Search for the cell housing the specified text and yield its [X, Y] center coordinate. 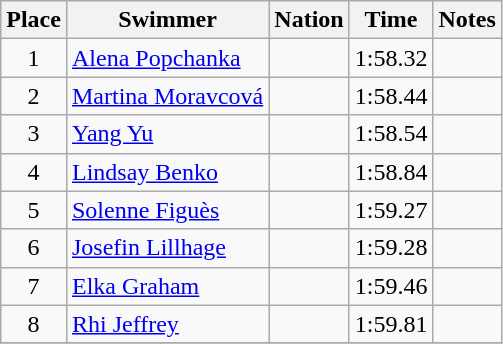
4 [34, 172]
8 [34, 324]
1:58.54 [391, 134]
Place [34, 20]
2 [34, 96]
7 [34, 286]
1:58.84 [391, 172]
Solenne Figuès [167, 210]
6 [34, 248]
Time [391, 20]
Yang Yu [167, 134]
1:59.81 [391, 324]
3 [34, 134]
Nation [309, 20]
Swimmer [167, 20]
Alena Popchanka [167, 58]
Notes [467, 20]
5 [34, 210]
1 [34, 58]
1:59.28 [391, 248]
1:58.32 [391, 58]
1:58.44 [391, 96]
1:59.27 [391, 210]
Martina Moravcová [167, 96]
Lindsay Benko [167, 172]
Rhi Jeffrey [167, 324]
1:59.46 [391, 286]
Josefin Lillhage [167, 248]
Elka Graham [167, 286]
